Capture the cell that displays the provided text and extract its [X, Y] central coordinate. 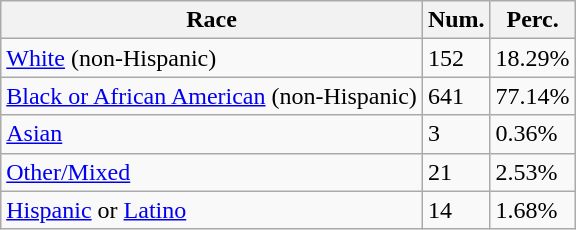
White (non-Hispanic) [212, 58]
152 [456, 58]
21 [456, 172]
Other/Mixed [212, 172]
2.53% [532, 172]
Asian [212, 134]
3 [456, 134]
18.29% [532, 58]
14 [456, 210]
Num. [456, 20]
77.14% [532, 96]
1.68% [532, 210]
0.36% [532, 134]
Black or African American (non-Hispanic) [212, 96]
641 [456, 96]
Hispanic or Latino [212, 210]
Perc. [532, 20]
Race [212, 20]
